Find where the given text appears and provide that cell's center as [X, Y] coordinate. 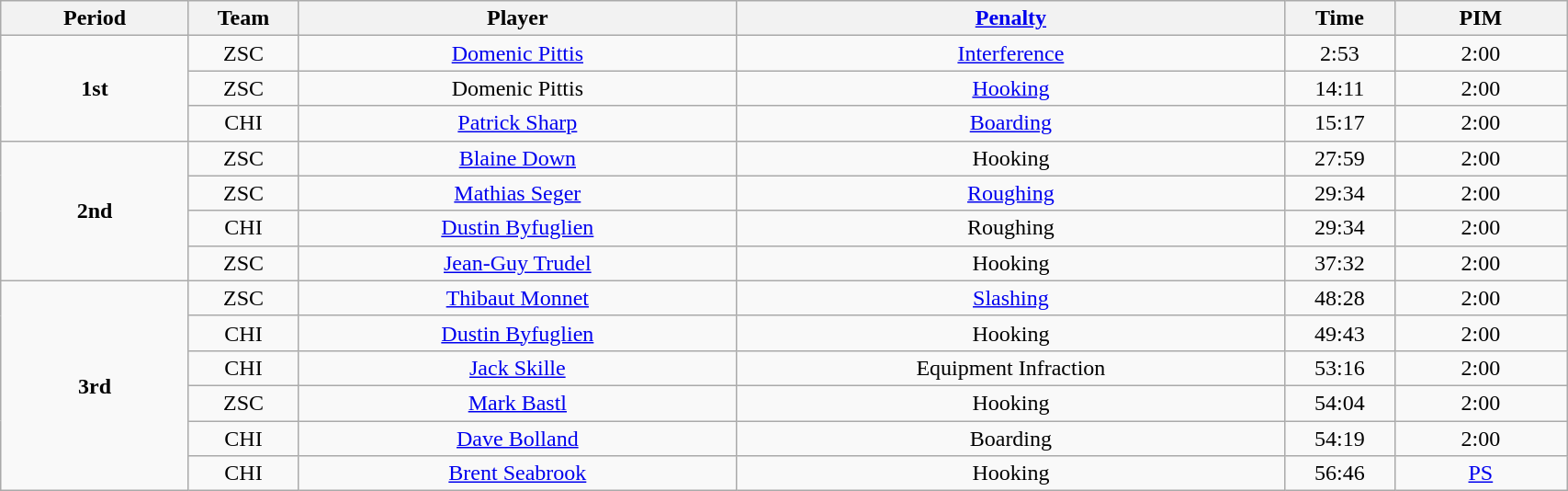
56:46 [1339, 474]
54:04 [1339, 403]
2:53 [1339, 53]
15:17 [1339, 123]
Blaine Down [518, 158]
Mark Bastl [518, 403]
Jack Skille [518, 368]
14:11 [1339, 88]
54:19 [1339, 439]
48:28 [1339, 298]
2nd [96, 211]
49:43 [1339, 333]
Dave Bolland [518, 439]
Patrick Sharp [518, 123]
Period [96, 18]
3rd [96, 385]
PS [1481, 474]
Time [1339, 18]
Slashing [1010, 298]
Thibaut Monnet [518, 298]
Penalty [1010, 18]
27:59 [1339, 158]
Jean-Guy Trudel [518, 263]
37:32 [1339, 263]
Brent Seabrook [518, 474]
Interference [1010, 53]
PIM [1481, 18]
Player [518, 18]
1st [96, 88]
Equipment Infraction [1010, 368]
53:16 [1339, 368]
Team [243, 18]
Mathias Seger [518, 193]
